Scan for the cell matching the given text and deliver its [X, Y] coordinate at center. 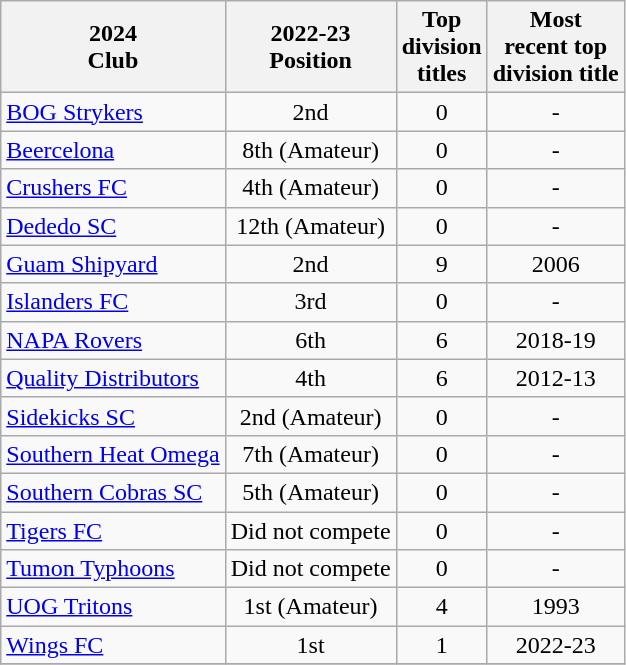
4 [442, 607]
Southern Heat Omega [113, 454]
Islanders FC [113, 302]
2nd (Amateur) [310, 416]
NAPA Rovers [113, 340]
4th (Amateur) [310, 188]
Tigers FC [113, 531]
2006 [556, 264]
Sidekicks SC [113, 416]
Guam Shipyard [113, 264]
1 [442, 645]
Wings FC [113, 645]
BOG Strykers [113, 112]
2022-23 [556, 645]
9 [442, 264]
2012-13 [556, 378]
Crushers FC [113, 188]
1st (Amateur) [310, 607]
2024Club [113, 47]
3rd [310, 302]
1st [310, 645]
12th (Amateur) [310, 226]
Mostrecent topdivision title [556, 47]
2018-19 [556, 340]
Quality Distributors [113, 378]
7th (Amateur) [310, 454]
Southern Cobras SC [113, 492]
UOG Tritons [113, 607]
1993 [556, 607]
Dededo SC [113, 226]
Tumon Typhoons [113, 569]
8th (Amateur) [310, 150]
Beercelona [113, 150]
5th (Amateur) [310, 492]
6th [310, 340]
2022-23Position [310, 47]
Topdivisiontitles [442, 47]
4th [310, 378]
